Detect which cell encompasses the target text, then output its (X, Y) center coordinate. 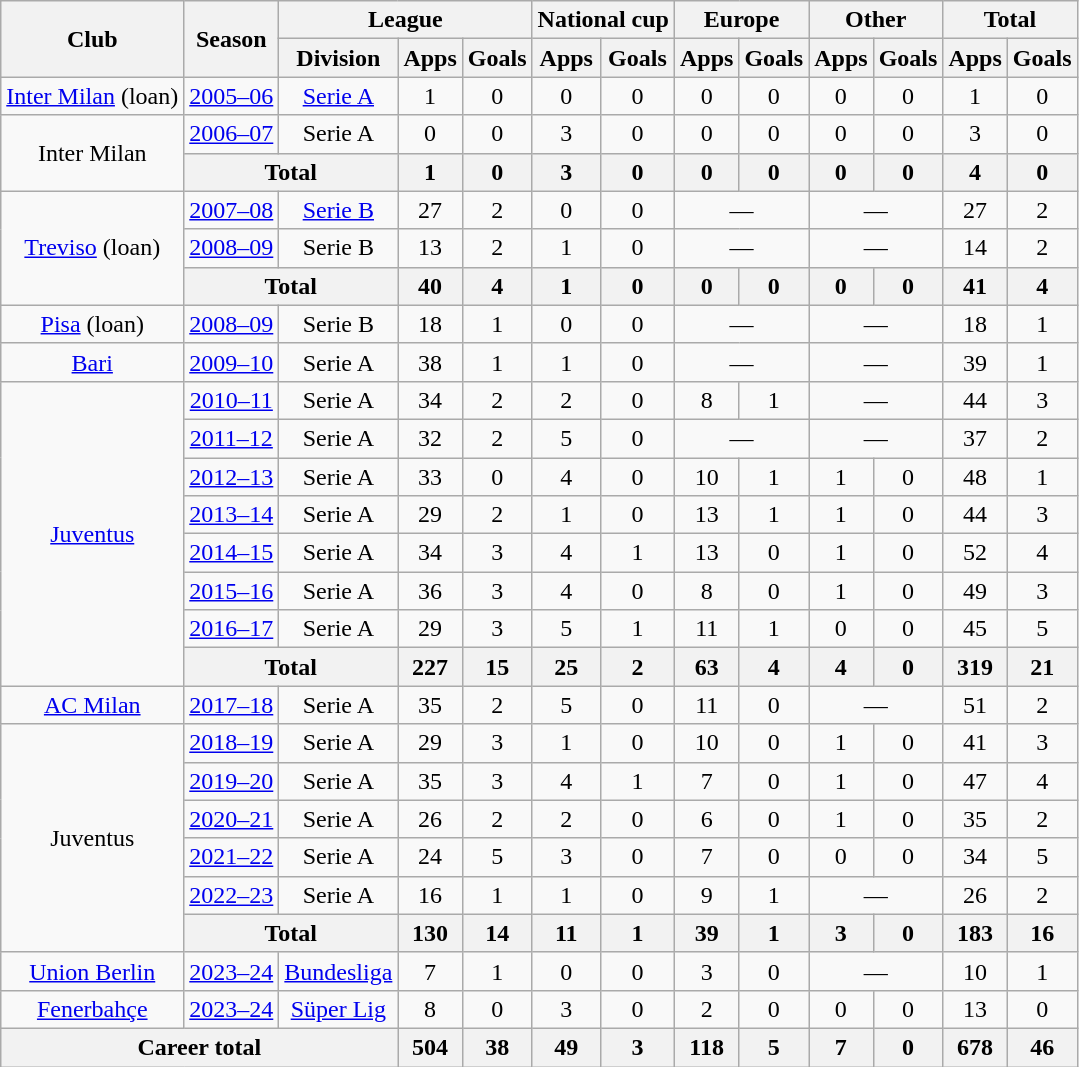
9 (706, 895)
2017–18 (232, 705)
2016–17 (232, 629)
2013–14 (232, 515)
2022–23 (232, 895)
183 (975, 933)
25 (566, 667)
2018–19 (232, 743)
47 (975, 781)
24 (430, 857)
Division (338, 58)
6 (706, 819)
2021–22 (232, 857)
46 (1042, 1047)
Inter Milan (loan) (92, 96)
36 (430, 591)
2015–16 (232, 591)
2012–13 (232, 477)
2020–21 (232, 819)
Club (92, 39)
Other (876, 20)
2010–11 (232, 400)
2007–08 (232, 210)
37 (975, 438)
Bundesliga (338, 971)
Inter Milan (92, 153)
Treviso (loan) (92, 248)
51 (975, 705)
2005–06 (232, 96)
504 (430, 1047)
League (406, 20)
Bari (92, 362)
15 (497, 667)
Fenerbahçe (92, 1009)
Season (232, 39)
Union Berlin (92, 971)
2011–12 (232, 438)
21 (1042, 667)
678 (975, 1047)
Europe (741, 20)
32 (430, 438)
2009–10 (232, 362)
National cup (603, 20)
319 (975, 667)
48 (975, 477)
227 (430, 667)
118 (706, 1047)
130 (430, 933)
AC Milan (92, 705)
40 (430, 286)
Career total (200, 1047)
Süper Lig (338, 1009)
2006–07 (232, 134)
Pisa (loan) (92, 324)
2014–15 (232, 553)
2019–20 (232, 781)
52 (975, 553)
45 (975, 629)
63 (706, 667)
33 (430, 477)
